Find where the given text appears and provide that cell's center as [x, y] coordinate. 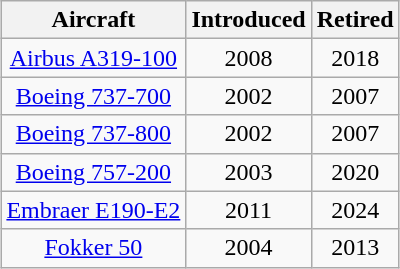
Airbus A319-100 [94, 58]
Boeing 757-200 [94, 172]
2013 [355, 248]
Fokker 50 [94, 248]
2004 [248, 248]
Introduced [248, 20]
2024 [355, 210]
Embraer E190-E2 [94, 210]
Aircraft [94, 20]
2018 [355, 58]
2003 [248, 172]
2020 [355, 172]
Boeing 737-800 [94, 134]
2008 [248, 58]
Boeing 737-700 [94, 96]
Retired [355, 20]
2011 [248, 210]
